Locate the cell with the specified text and output its [X, Y] center coordinate. 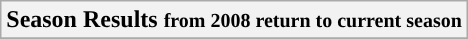
Season Results from 2008 return to current season [234, 20]
